Find where the given text appears and provide that cell's center as [X, Y] coordinate. 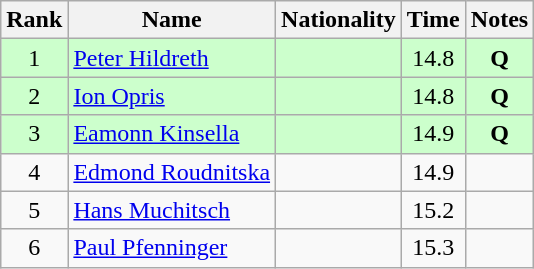
Edmond Roudnitska [172, 172]
Peter Hildreth [172, 58]
5 [34, 210]
1 [34, 58]
4 [34, 172]
6 [34, 248]
15.3 [433, 248]
15.2 [433, 210]
3 [34, 134]
Time [433, 20]
Hans Muchitsch [172, 210]
Name [172, 20]
2 [34, 96]
Notes [499, 20]
Ion Opris [172, 96]
Nationality [339, 20]
Paul Pfenninger [172, 248]
Eamonn Kinsella [172, 134]
Rank [34, 20]
